Detect which cell encompasses the target text, then output its (x, y) center coordinate. 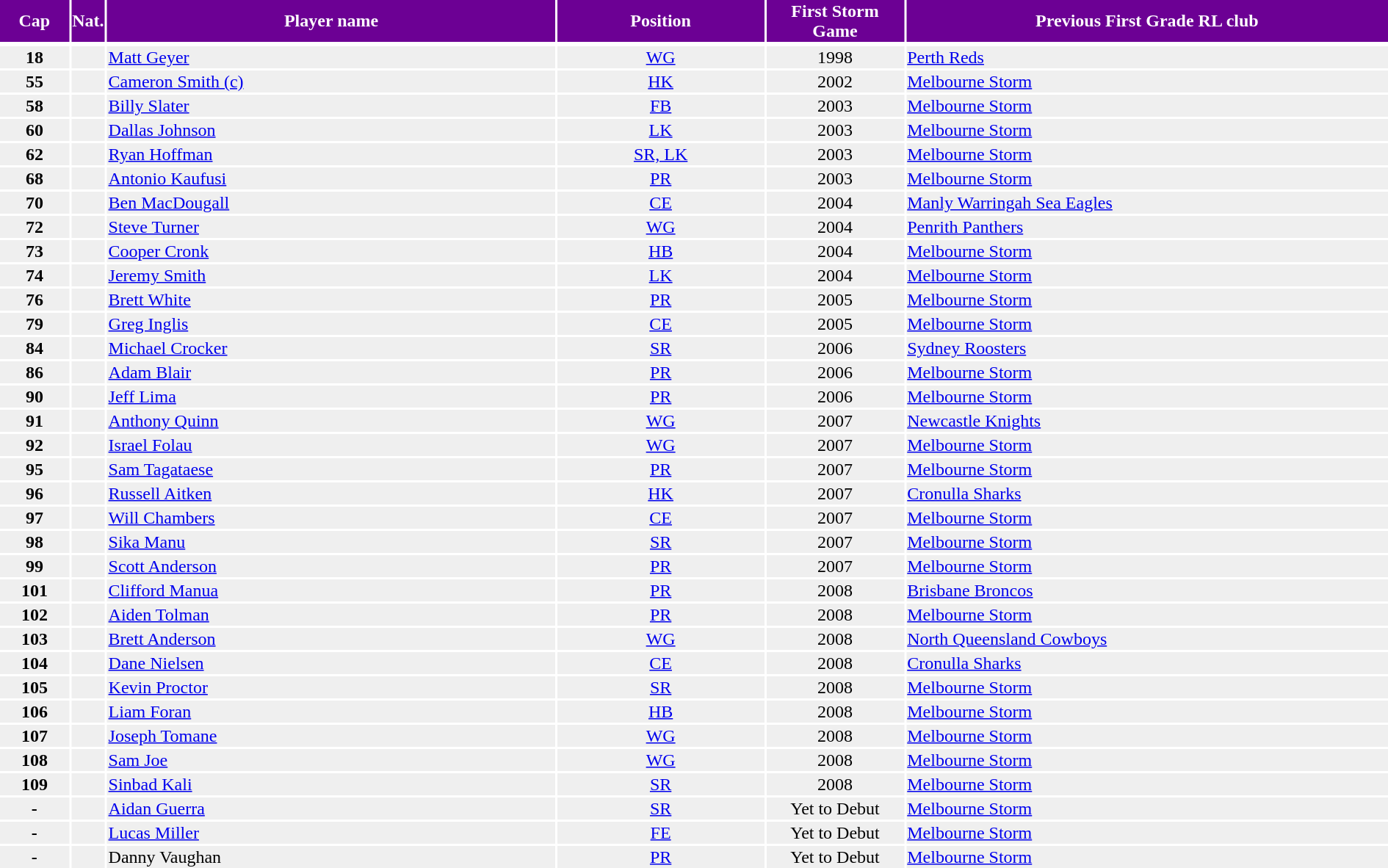
109 (35, 784)
Jeff Lima (331, 397)
Kevin Proctor (331, 687)
106 (35, 712)
Aidan Guerra (331, 809)
Brett White (331, 300)
95 (35, 469)
107 (35, 736)
97 (35, 518)
Adam Blair (331, 372)
Ben MacDougall (331, 203)
99 (35, 566)
68 (35, 178)
96 (35, 493)
Brett Anderson (331, 639)
Nat. (88, 21)
Billy Slater (331, 106)
Aiden Tolman (331, 615)
Player name (331, 21)
55 (35, 82)
Sam Tagataese (331, 469)
Previous First Grade RL club (1147, 21)
70 (35, 203)
Newcastle Knights (1147, 421)
Danny Vaughan (331, 857)
103 (35, 639)
Scott Anderson (331, 566)
Anthony Quinn (331, 421)
Manly Warringah Sea Eagles (1147, 203)
90 (35, 397)
Liam Foran (331, 712)
Michael Crocker (331, 348)
Sam Joe (331, 760)
102 (35, 615)
Lucas Miller (331, 833)
72 (35, 227)
Cameron Smith (c) (331, 82)
2002 (835, 82)
FB (661, 106)
Sinbad Kali (331, 784)
Dane Nielsen (331, 663)
Joseph Tomane (331, 736)
Will Chambers (331, 518)
Matt Geyer (331, 57)
76 (35, 300)
58 (35, 106)
98 (35, 542)
105 (35, 687)
Russell Aitken (331, 493)
101 (35, 590)
91 (35, 421)
Ryan Hoffman (331, 154)
79 (35, 324)
18 (35, 57)
Dallas Johnson (331, 130)
SR, LK (661, 154)
Penrith Panthers (1147, 227)
FE (661, 833)
108 (35, 760)
Steve Turner (331, 227)
86 (35, 372)
74 (35, 275)
Antonio Kaufusi (331, 178)
Clifford Manua (331, 590)
North Queensland Cowboys (1147, 639)
Greg Inglis (331, 324)
92 (35, 445)
Perth Reds (1147, 57)
Position (661, 21)
Jeremy Smith (331, 275)
104 (35, 663)
1998 (835, 57)
62 (35, 154)
73 (35, 251)
First Storm Game (835, 21)
Sika Manu (331, 542)
Cap (35, 21)
Brisbane Broncos (1147, 590)
84 (35, 348)
Israel Folau (331, 445)
Cooper Cronk (331, 251)
60 (35, 130)
Sydney Roosters (1147, 348)
